Extract the (x, y) coordinate from the center of the cell holding the provided text.  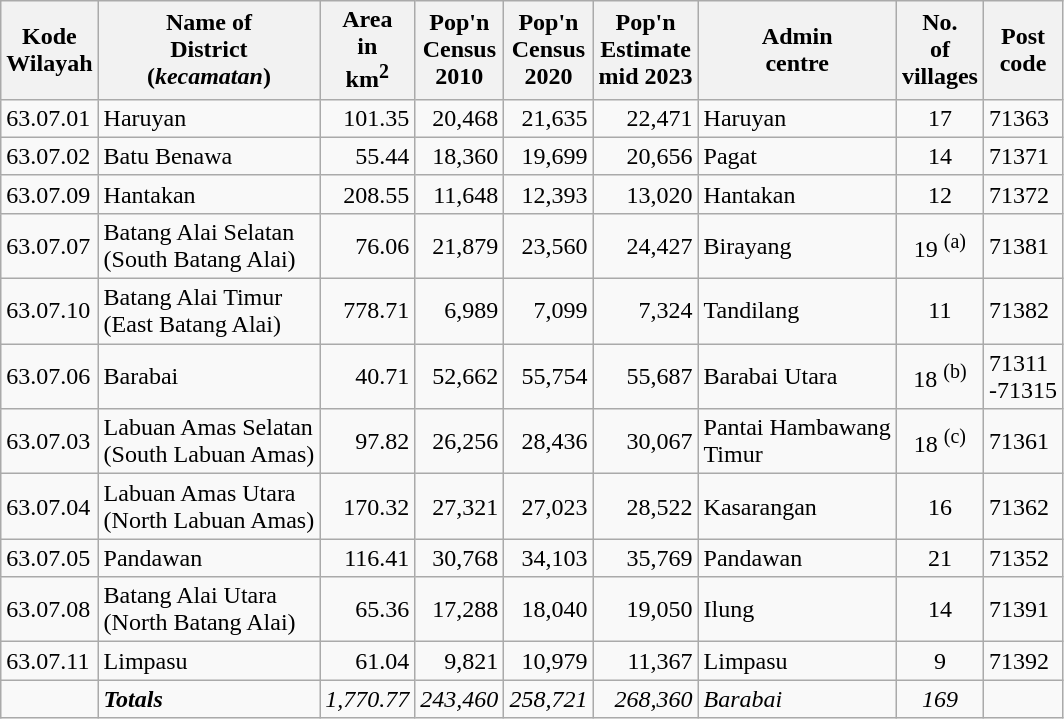
116.41 (368, 558)
20,656 (646, 156)
21,635 (548, 118)
Name ofDistrict(kecamatan) (209, 50)
170.32 (368, 506)
Kasarangan (797, 506)
243,460 (460, 699)
71392 (1022, 661)
Barabai Utara (797, 376)
63.07.02 (50, 156)
63.07.06 (50, 376)
1,770.77 (368, 699)
55.44 (368, 156)
Pop'nCensus2010 (460, 50)
30,067 (646, 442)
21 (940, 558)
Admincentre (797, 50)
Labuan Amas Utara (North Labuan Amas) (209, 506)
11,648 (460, 194)
19,050 (646, 610)
16 (940, 506)
Batang Alai Timur (East Batang Alai) (209, 312)
34,103 (548, 558)
40.71 (368, 376)
9,821 (460, 661)
Pop'nCensus2020 (548, 50)
18,040 (548, 610)
27,023 (548, 506)
18 (b) (940, 376)
61.04 (368, 661)
Batang Alai Selatan (South Batang Alai) (209, 246)
28,436 (548, 442)
Birayang (797, 246)
55,754 (548, 376)
27,321 (460, 506)
20,468 (460, 118)
12 (940, 194)
63.07.03 (50, 442)
101.35 (368, 118)
71372 (1022, 194)
208.55 (368, 194)
22,471 (646, 118)
11 (940, 312)
12,393 (548, 194)
6,989 (460, 312)
169 (940, 699)
Pagat (797, 156)
71361 (1022, 442)
19 (a) (940, 246)
Postcode (1022, 50)
63.07.01 (50, 118)
Area inkm2 (368, 50)
71381 (1022, 246)
Labuan Amas Selatan (South Labuan Amas) (209, 442)
71371 (1022, 156)
97.82 (368, 442)
7,324 (646, 312)
76.06 (368, 246)
258,721 (548, 699)
23,560 (548, 246)
18 (c) (940, 442)
13,020 (646, 194)
18,360 (460, 156)
Batang Alai Utara (North Batang Alai) (209, 610)
7,099 (548, 312)
63.07.09 (50, 194)
71311-71315 (1022, 376)
30,768 (460, 558)
63.07.08 (50, 610)
71382 (1022, 312)
10,979 (548, 661)
9 (940, 661)
63.07.04 (50, 506)
Totals (209, 699)
71362 (1022, 506)
35,769 (646, 558)
17 (940, 118)
65.36 (368, 610)
55,687 (646, 376)
63.07.10 (50, 312)
28,522 (646, 506)
17,288 (460, 610)
No. ofvillages (940, 50)
19,699 (548, 156)
63.07.05 (50, 558)
Kode Wilayah (50, 50)
Ilung (797, 610)
778.71 (368, 312)
71352 (1022, 558)
71363 (1022, 118)
63.07.07 (50, 246)
Pop'nEstimate mid 2023 (646, 50)
71391 (1022, 610)
11,367 (646, 661)
52,662 (460, 376)
24,427 (646, 246)
Batu Benawa (209, 156)
Pantai Hambawang Timur (797, 442)
26,256 (460, 442)
268,360 (646, 699)
21,879 (460, 246)
63.07.11 (50, 661)
Tandilang (797, 312)
